Extract the (X, Y) coordinate from the center of the cell holding the provided text.  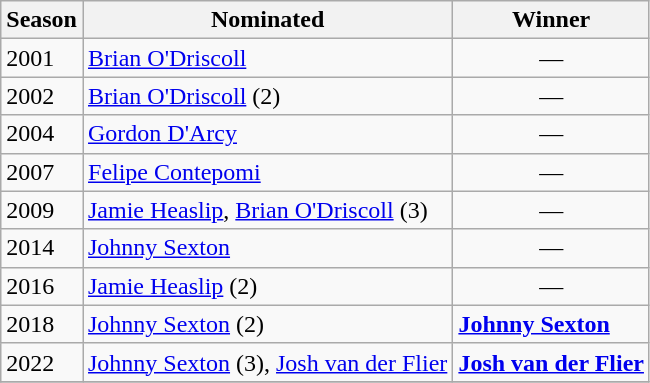
Jamie Heaslip, Brian O'Driscoll (3) (267, 210)
Jamie Heaslip (2) (267, 286)
Season (42, 20)
Johnny Sexton (3), Josh van der Flier (267, 362)
2009 (42, 210)
2002 (42, 96)
Winner (552, 20)
2001 (42, 58)
2022 (42, 362)
Josh van der Flier (552, 362)
Brian O'Driscoll (2) (267, 96)
Johnny Sexton (2) (267, 324)
Gordon D'Arcy (267, 134)
2018 (42, 324)
2007 (42, 172)
2014 (42, 248)
2004 (42, 134)
Felipe Contepomi (267, 172)
Nominated (267, 20)
Brian O'Driscoll (267, 58)
2016 (42, 286)
